Search for the cell housing the specified text and yield its [X, Y] center coordinate. 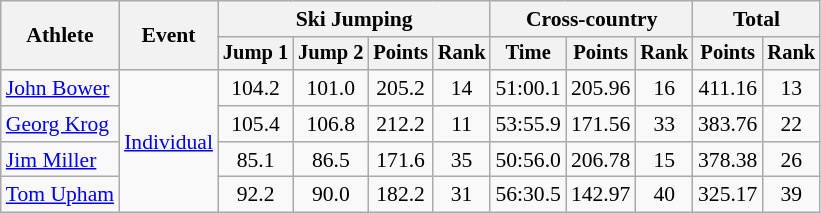
John Bower [60, 88]
Ski Jumping [354, 19]
26 [791, 160]
Tom Upham [60, 195]
Jump 1 [256, 54]
39 [791, 195]
101.0 [330, 88]
325.17 [728, 195]
Georg Krog [60, 124]
205.96 [600, 88]
33 [664, 124]
53:55.9 [528, 124]
378.38 [728, 160]
22 [791, 124]
51:00.1 [528, 88]
Event [168, 36]
Jump 2 [330, 54]
206.78 [600, 160]
31 [462, 195]
13 [791, 88]
105.4 [256, 124]
106.8 [330, 124]
171.56 [600, 124]
40 [664, 195]
56:30.5 [528, 195]
14 [462, 88]
411.16 [728, 88]
205.2 [400, 88]
Cross-country [592, 19]
171.6 [400, 160]
90.0 [330, 195]
182.2 [400, 195]
Total [756, 19]
212.2 [400, 124]
16 [664, 88]
142.97 [600, 195]
Time [528, 54]
Jim Miller [60, 160]
11 [462, 124]
104.2 [256, 88]
50:56.0 [528, 160]
15 [664, 160]
35 [462, 160]
Individual [168, 141]
85.1 [256, 160]
383.76 [728, 124]
Athlete [60, 36]
86.5 [330, 160]
92.2 [256, 195]
